Provide the [x, y] coordinate of the cell's center where the given text is located.  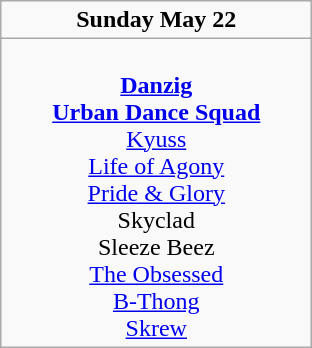
Sunday May 22 [156, 20]
Danzig Urban Dance Squad Kyuss Life of Agony Pride & Glory Skyclad Sleeze Beez The Obsessed B-Thong Skrew [156, 193]
